From the cell containing the given text, extract its center point as [X, Y] coordinate. 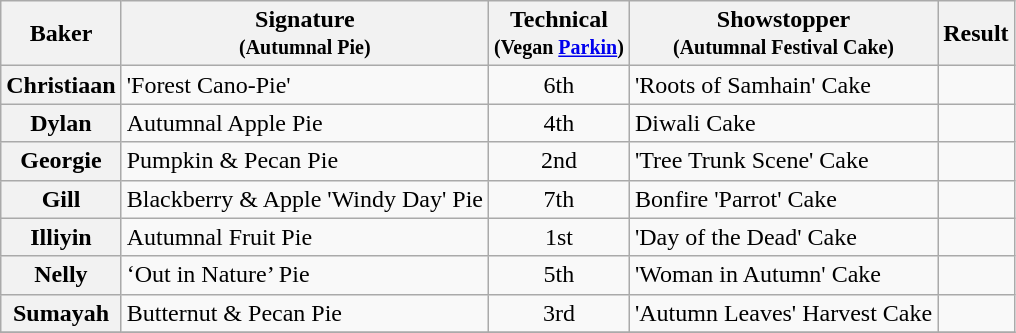
Showstopper(Autumnal Festival Cake) [783, 34]
1st [560, 237]
'Day of the Dead' Cake [783, 237]
Diwali Cake [783, 123]
Illiyin [61, 237]
Gill [61, 199]
Result [976, 34]
7th [560, 199]
2nd [560, 161]
Nelly [61, 275]
6th [560, 85]
Baker [61, 34]
Bonfire 'Parrot' Cake [783, 199]
Signature(Autumnal Pie) [304, 34]
Autumnal Fruit Pie [304, 237]
Dylan [61, 123]
Autumnal Apple Pie [304, 123]
5th [560, 275]
'Autumn Leaves' Harvest Cake [783, 313]
‘Out in Nature’ Pie [304, 275]
3rd [560, 313]
'Roots of Samhain' Cake [783, 85]
'Woman in Autumn' Cake [783, 275]
Sumayah [61, 313]
Georgie [61, 161]
Pumpkin & Pecan Pie [304, 161]
4th [560, 123]
Butternut & Pecan Pie [304, 313]
'Forest Cano-Pie' [304, 85]
Technical(Vegan Parkin) [560, 34]
Blackberry & Apple 'Windy Day' Pie [304, 199]
'Tree Trunk Scene' Cake [783, 161]
Christiaan [61, 85]
